Capture the cell that displays the provided text and extract its [X, Y] central coordinate. 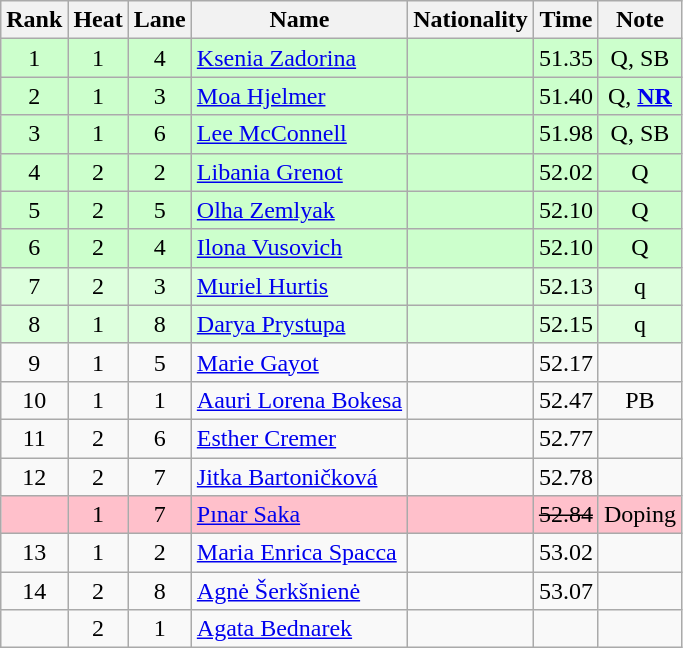
Esther Cremer [299, 438]
Muriel Hurtis [299, 286]
11 [34, 438]
PB [640, 400]
Time [566, 20]
52.77 [566, 438]
Rank [34, 20]
Aauri Lorena Bokesa [299, 400]
9 [34, 362]
52.15 [566, 324]
Darya Prystupa [299, 324]
Ilona Vusovich [299, 248]
14 [34, 591]
Ksenia Zadorina [299, 58]
12 [34, 477]
Lane [160, 20]
53.07 [566, 591]
52.13 [566, 286]
Agnė Šerkšnienė [299, 591]
51.40 [566, 96]
13 [34, 553]
Moa Hjelmer [299, 96]
Nationality [471, 20]
Marie Gayot [299, 362]
52.17 [566, 362]
52.47 [566, 400]
10 [34, 400]
Olha Zemlyak [299, 210]
52.78 [566, 477]
51.35 [566, 58]
Note [640, 20]
Maria Enrica Spacca [299, 553]
Libania Grenot [299, 172]
52.02 [566, 172]
Q, NR [640, 96]
Doping [640, 515]
Name [299, 20]
Jitka Bartoničková [299, 477]
51.98 [566, 134]
Agata Bednarek [299, 629]
Pınar Saka [299, 515]
Heat [98, 20]
52.84 [566, 515]
53.02 [566, 553]
Lee McConnell [299, 134]
